Find where the given text appears and provide that cell's center as (x, y) coordinate. 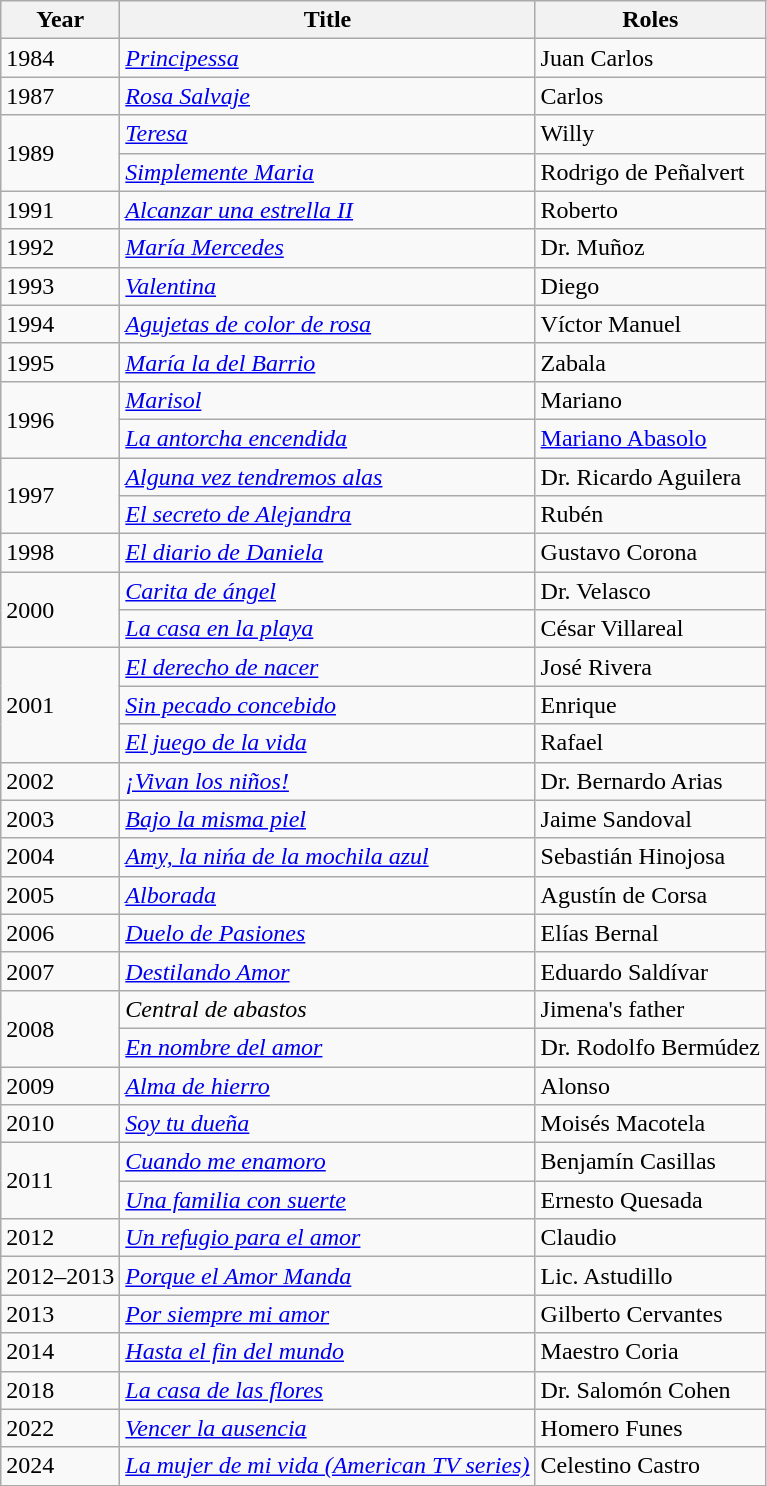
Sin pecado concebido (328, 705)
2008 (60, 1028)
2001 (60, 705)
2022 (60, 1428)
Zabala (650, 362)
Diego (650, 286)
Simplemente Maria (328, 172)
1992 (60, 248)
2013 (60, 1314)
Rosa Salvaje (328, 96)
Víctor Manuel (650, 324)
Enrique (650, 705)
Rubén (650, 515)
César Villareal (650, 629)
Soy tu dueña (328, 1124)
Eduardo Saldívar (650, 971)
2007 (60, 971)
Alonso (650, 1085)
Claudio (650, 1238)
Homero Funes (650, 1428)
La casa de las flores (328, 1390)
Gilberto Cervantes (650, 1314)
Teresa (328, 134)
1993 (60, 286)
Rodrigo de Peñalvert (650, 172)
Moisés Macotela (650, 1124)
2005 (60, 895)
María la del Barrio (328, 362)
1996 (60, 419)
Agustín de Corsa (650, 895)
Juan Carlos (650, 58)
Ernesto Quesada (650, 1200)
Una familia con suerte (328, 1200)
Roles (650, 20)
Dr. Salomón Cohen (650, 1390)
La antorcha encendida (328, 438)
Por siempre mi amor (328, 1314)
Dr. Rodolfo Bermúdez (650, 1047)
Rafael (650, 743)
1987 (60, 96)
Bajo la misma piel (328, 819)
El diario de Daniela (328, 553)
Jimena's father (650, 1009)
Mariano (650, 400)
Central de abastos (328, 1009)
2011 (60, 1181)
Benjamín Casillas (650, 1162)
Carlos (650, 96)
2018 (60, 1390)
Dr. Bernardo Arias (650, 781)
2000 (60, 610)
2014 (60, 1352)
El secreto de Alejandra (328, 515)
El juego de la vida (328, 743)
Elías Bernal (650, 933)
1995 (60, 362)
José Rivera (650, 667)
María Mercedes (328, 248)
Destilando Amor (328, 971)
2012 (60, 1238)
1994 (60, 324)
1998 (60, 553)
Porque el Amor Manda (328, 1276)
Alguna vez tendremos alas (328, 477)
1997 (60, 496)
2012–2013 (60, 1276)
Alcanzar una estrella II (328, 210)
Mariano Abasolo (650, 438)
Title (328, 20)
1991 (60, 210)
La mujer de mi vida (American TV series) (328, 1466)
Valentina (328, 286)
Alborada (328, 895)
Agujetas de color de rosa (328, 324)
Dr. Velasco (650, 591)
En nombre del amor (328, 1047)
Lic. Astudillo (650, 1276)
2006 (60, 933)
2002 (60, 781)
1984 (60, 58)
Marisol (328, 400)
¡Vivan los niños! (328, 781)
Maestro Coria (650, 1352)
Amy, la nińa de la mochila azul (328, 857)
Gustavo Corona (650, 553)
Un refugio para el amor (328, 1238)
2010 (60, 1124)
Jaime Sandoval (650, 819)
Celestino Castro (650, 1466)
Hasta el fin del mundo (328, 1352)
Principessa (328, 58)
1989 (60, 153)
2024 (60, 1466)
2003 (60, 819)
Cuando me enamoro (328, 1162)
Sebastián Hinojosa (650, 857)
Carita de ángel (328, 591)
Dr. Muñoz (650, 248)
Duelo de Pasiones (328, 933)
Alma de hierro (328, 1085)
Year (60, 20)
Willy (650, 134)
2009 (60, 1085)
2004 (60, 857)
El derecho de nacer (328, 667)
Vencer la ausencia (328, 1428)
Roberto (650, 210)
La casa en la playa (328, 629)
Dr. Ricardo Aguilera (650, 477)
